Locate the cell with the specified text and output its [x, y] center coordinate. 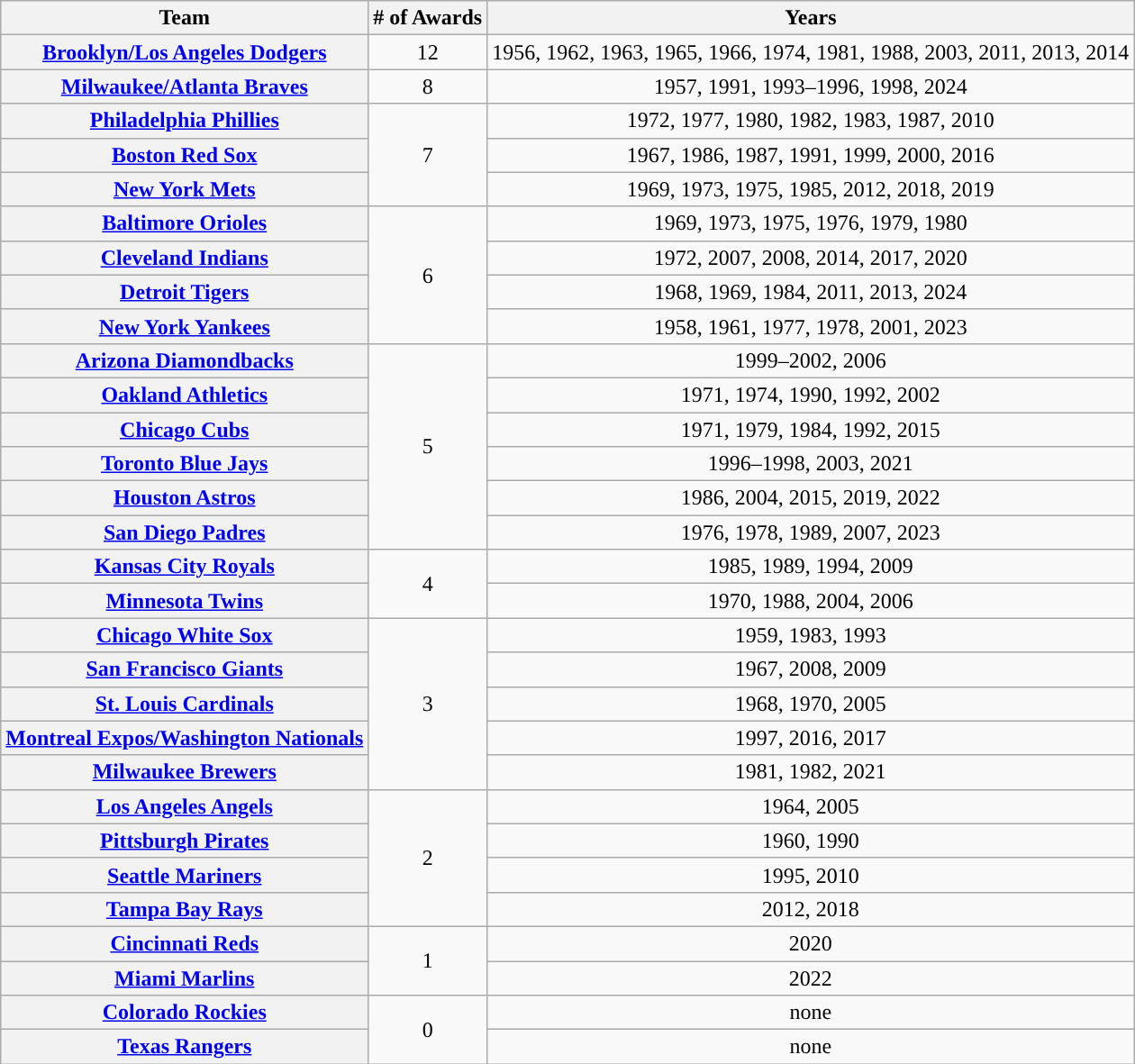
1995, 2010 [811, 875]
1956, 1962, 1963, 1965, 1966, 1974, 1981, 1988, 2003, 2011, 2013, 2014 [811, 52]
Miami Marlins [185, 978]
Texas Rangers [185, 1047]
New York Mets [185, 189]
1986, 2004, 2015, 2019, 2022 [811, 498]
Kansas City Royals [185, 567]
San Diego Padres [185, 532]
Team [185, 18]
1967, 1986, 1987, 1991, 1999, 2000, 2016 [811, 155]
1959, 1983, 1993 [811, 635]
Milwaukee Brewers [185, 772]
1967, 2008, 2009 [811, 669]
1 [428, 960]
1958, 1961, 1977, 1978, 2001, 2023 [811, 326]
2012, 2018 [811, 909]
San Francisco Giants [185, 669]
1999–2002, 2006 [811, 360]
1968, 1970, 2005 [811, 704]
St. Louis Cardinals [185, 704]
Colorado Rockies [185, 1013]
Tampa Bay Rays [185, 909]
Houston Astros [185, 498]
1997, 2016, 2017 [811, 738]
1976, 1978, 1989, 2007, 2023 [811, 532]
1964, 2005 [811, 806]
Brooklyn/Los Angeles Dodgers [185, 52]
1960, 1990 [811, 841]
Toronto Blue Jays [185, 464]
1971, 1974, 1990, 1992, 2002 [811, 395]
1972, 1977, 1980, 1982, 1983, 1987, 2010 [811, 121]
2020 [811, 943]
Cleveland Indians [185, 258]
2022 [811, 978]
0 [428, 1030]
12 [428, 52]
6 [428, 275]
3 [428, 704]
1969, 1973, 1975, 1976, 1979, 1980 [811, 223]
1968, 1969, 1984, 2011, 2013, 2024 [811, 292]
Arizona Diamondbacks [185, 360]
Chicago White Sox [185, 635]
1972, 2007, 2008, 2014, 2017, 2020 [811, 258]
# of Awards [428, 18]
New York Yankees [185, 326]
1957, 1991, 1993–1996, 1998, 2024 [811, 86]
Seattle Mariners [185, 875]
Montreal Expos/Washington Nationals [185, 738]
Los Angeles Angels [185, 806]
1970, 1988, 2004, 2006 [811, 601]
8 [428, 86]
4 [428, 584]
Oakland Athletics [185, 395]
2 [428, 858]
Pittsburgh Pirates [185, 841]
1969, 1973, 1975, 1985, 2012, 2018, 2019 [811, 189]
1985, 1989, 1994, 2009 [811, 567]
Years [811, 18]
Chicago Cubs [185, 430]
7 [428, 155]
Milwaukee/Atlanta Braves [185, 86]
Philadelphia Phillies [185, 121]
Detroit Tigers [185, 292]
1996–1998, 2003, 2021 [811, 464]
1981, 1982, 2021 [811, 772]
1971, 1979, 1984, 1992, 2015 [811, 430]
Baltimore Orioles [185, 223]
Minnesota Twins [185, 601]
5 [428, 446]
Boston Red Sox [185, 155]
Cincinnati Reds [185, 943]
